Provide the (X, Y) coordinate of the cell's center where the given text is located.  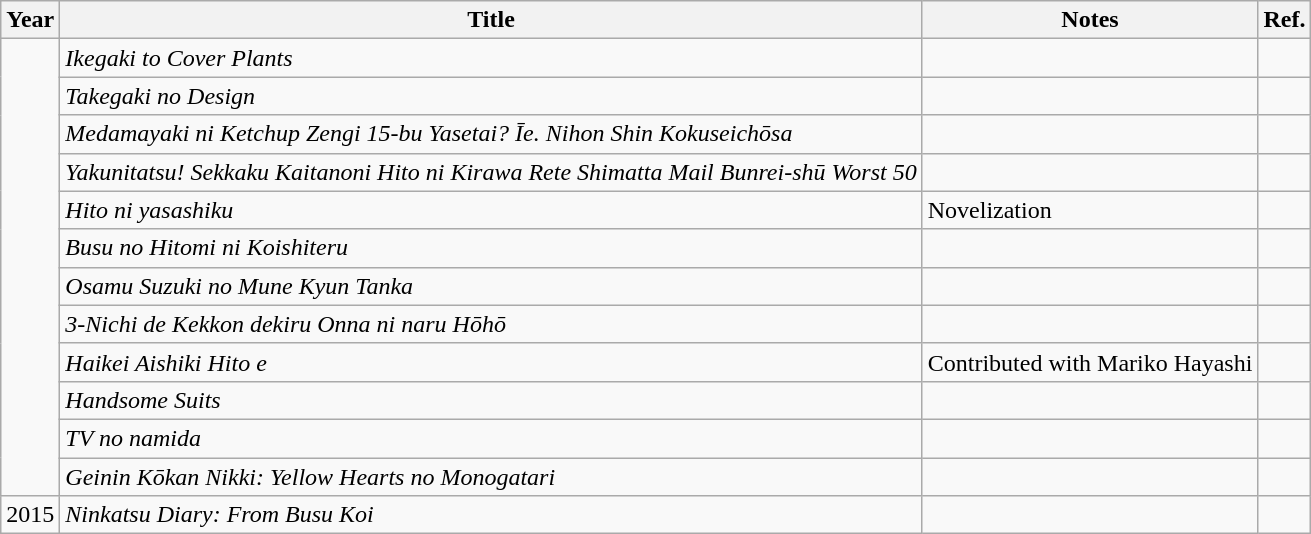
Takegaki no Design (491, 96)
Notes (1090, 20)
Novelization (1090, 210)
Title (491, 20)
Haikei Aishiki Hito e (491, 362)
Medamayaki ni Ketchup Zengi 15-bu Yasetai? Īe. Nihon Shin Kokuseichōsa (491, 134)
Ref. (1284, 20)
Ikegaki to Cover Plants (491, 58)
Year (30, 20)
TV no namida (491, 438)
Ninkatsu Diary: From Busu Koi (491, 515)
Hito ni yasashiku (491, 210)
Busu no Hitomi ni Koishiteru (491, 248)
2015 (30, 515)
Contributed with Mariko Hayashi (1090, 362)
Yakunitatsu! Sekkaku Kaitanoni Hito ni Kirawa Rete Shimatta Mail Bunrei-shū Worst 50 (491, 172)
3-Nichi de Kekkon dekiru Onna ni naru Hōhō (491, 324)
Geinin Kōkan Nikki: Yellow Hearts no Monogatari (491, 477)
Osamu Suzuki no Mune Kyun Tanka (491, 286)
Handsome Suits (491, 400)
